Find where the given text appears and provide that cell's center as (X, Y) coordinate. 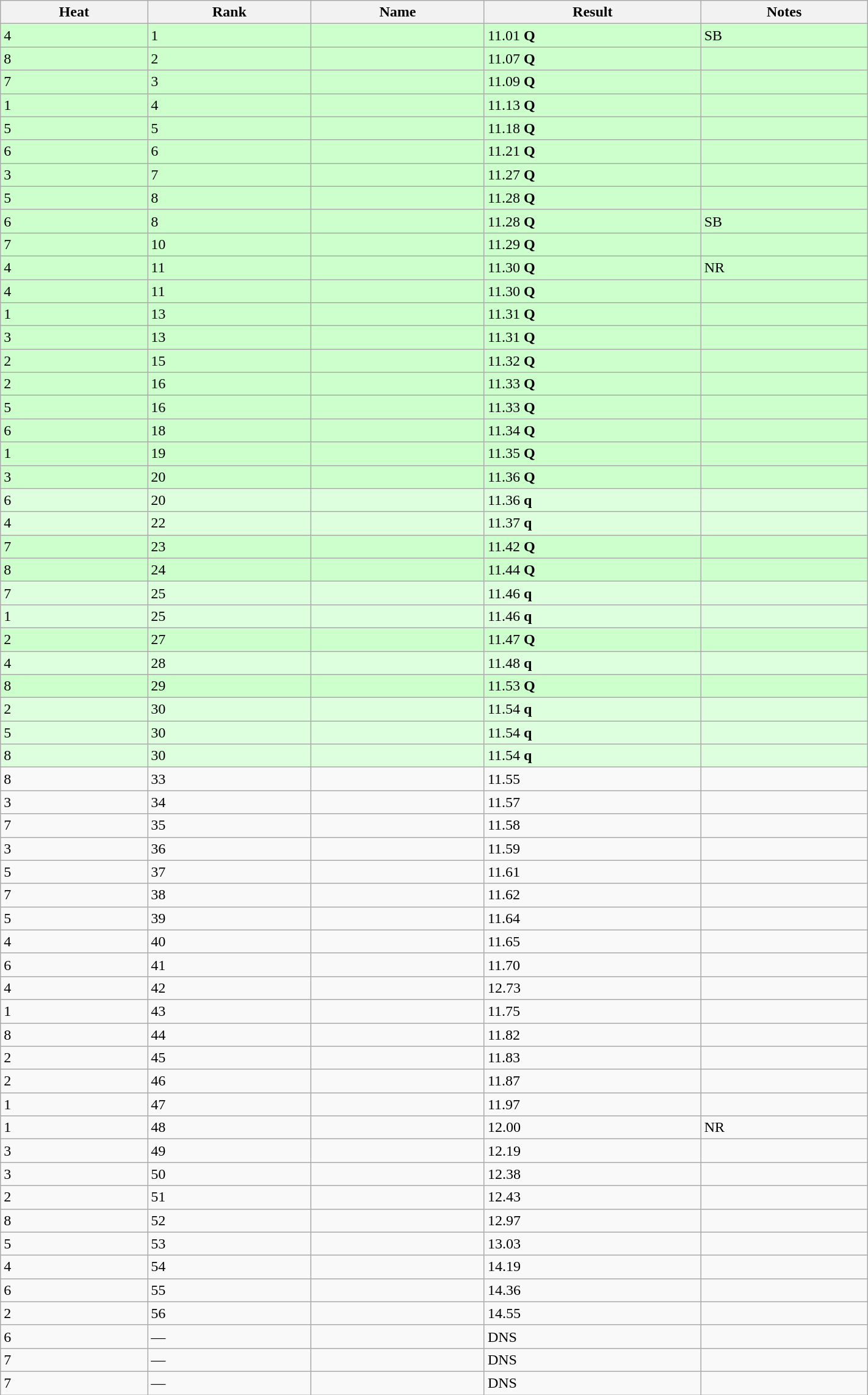
15 (230, 361)
11.55 (592, 779)
34 (230, 802)
11.47 Q (592, 639)
13.03 (592, 1244)
24 (230, 570)
11.57 (592, 802)
11.64 (592, 918)
11.65 (592, 941)
54 (230, 1267)
45 (230, 1058)
11.62 (592, 895)
12.43 (592, 1197)
46 (230, 1081)
22 (230, 523)
11.36 Q (592, 477)
42 (230, 988)
11.34 Q (592, 430)
28 (230, 662)
19 (230, 454)
55 (230, 1290)
Result (592, 12)
11.09 Q (592, 82)
53 (230, 1244)
11.58 (592, 825)
11.53 Q (592, 686)
14.55 (592, 1313)
11.61 (592, 872)
50 (230, 1174)
49 (230, 1151)
11.83 (592, 1058)
29 (230, 686)
12.73 (592, 988)
11.44 Q (592, 570)
11.59 (592, 849)
36 (230, 849)
11.42 Q (592, 546)
43 (230, 1011)
18 (230, 430)
41 (230, 965)
11.75 (592, 1011)
12.97 (592, 1220)
11.21 Q (592, 151)
11.27 Q (592, 175)
Heat (74, 12)
11.82 (592, 1035)
12.38 (592, 1174)
11.13 Q (592, 105)
12.00 (592, 1128)
48 (230, 1128)
11.32 Q (592, 361)
23 (230, 546)
11.01 Q (592, 35)
11.70 (592, 965)
11.18 Q (592, 128)
27 (230, 639)
11.35 Q (592, 454)
39 (230, 918)
37 (230, 872)
44 (230, 1035)
33 (230, 779)
Rank (230, 12)
Name (398, 12)
38 (230, 895)
51 (230, 1197)
11.29 Q (592, 244)
Notes (784, 12)
10 (230, 244)
11.07 Q (592, 59)
11.97 (592, 1104)
11.87 (592, 1081)
11.37 q (592, 523)
14.19 (592, 1267)
35 (230, 825)
14.36 (592, 1290)
12.19 (592, 1151)
11.36 q (592, 500)
52 (230, 1220)
11.48 q (592, 662)
40 (230, 941)
47 (230, 1104)
56 (230, 1313)
